Return (X, Y) of the center of cell containing provided text 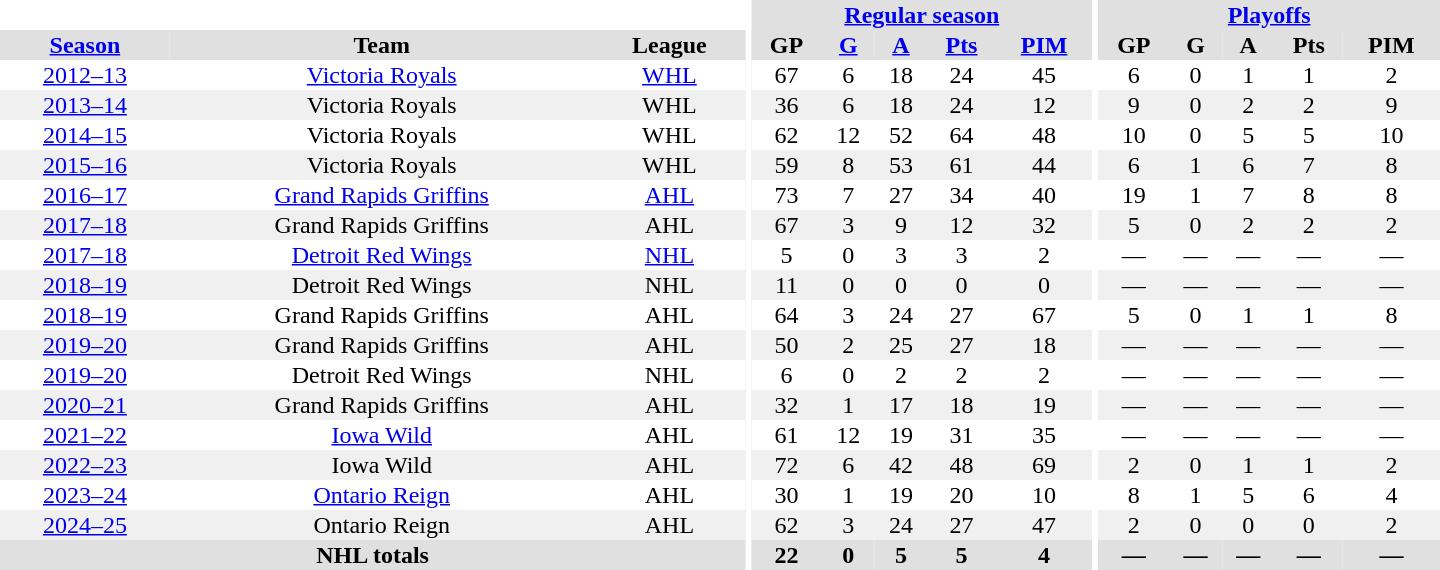
44 (1044, 165)
31 (961, 435)
Season (85, 45)
52 (902, 135)
2012–13 (85, 75)
2023–24 (85, 495)
35 (1044, 435)
69 (1044, 465)
2022–23 (85, 465)
2015–16 (85, 165)
72 (786, 465)
22 (786, 555)
73 (786, 195)
Playoffs (1269, 15)
30 (786, 495)
50 (786, 345)
2013–14 (85, 105)
20 (961, 495)
Regular season (922, 15)
2014–15 (85, 135)
59 (786, 165)
34 (961, 195)
17 (902, 405)
Team (382, 45)
45 (1044, 75)
NHL totals (372, 555)
40 (1044, 195)
11 (786, 285)
2021–22 (85, 435)
53 (902, 165)
2020–21 (85, 405)
36 (786, 105)
2024–25 (85, 525)
25 (902, 345)
42 (902, 465)
47 (1044, 525)
League (670, 45)
2016–17 (85, 195)
